Pinpoint the cell where the given text exists, returning its (x, y) midpoint coordinate. 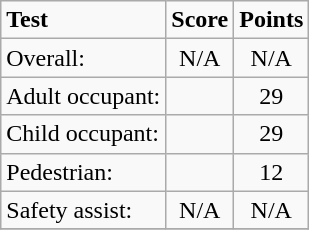
Pedestrian: (84, 172)
Adult occupant: (84, 96)
Safety assist: (84, 210)
Points (272, 20)
Test (84, 20)
Score (200, 20)
Child occupant: (84, 134)
Overall: (84, 58)
12 (272, 172)
